Scan for the cell matching the given text and deliver its [x, y] coordinate at center. 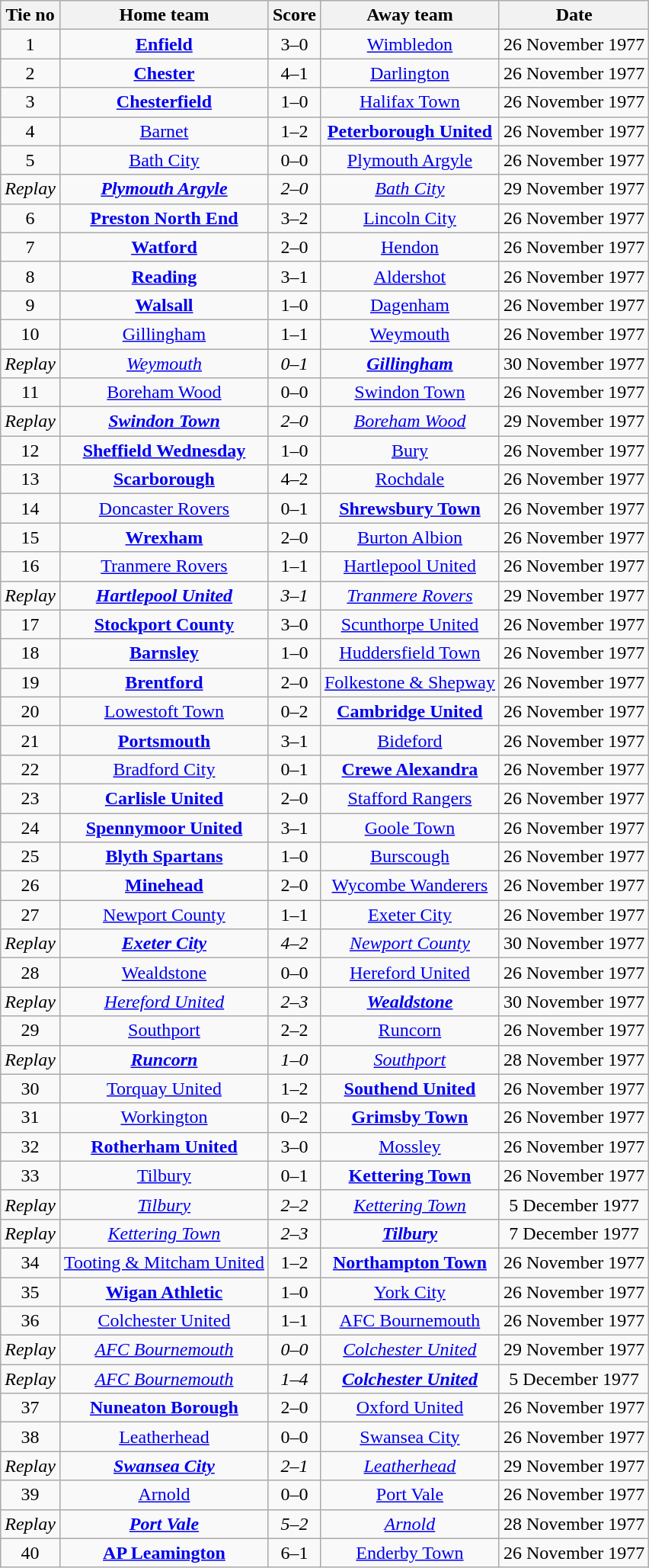
1–4 [294, 1379]
13 [30, 479]
Home team [164, 15]
Blyth Spartans [164, 857]
Sheffield Wednesday [164, 451]
Folkestone & Shepway [410, 682]
Darlington [410, 73]
Wigan Athletic [164, 1292]
Barnsley [164, 653]
25 [30, 857]
Wrexham [164, 537]
Watford [164, 247]
Barnet [164, 131]
Tie no [30, 15]
Bury [410, 451]
10 [30, 334]
Halifax Town [410, 102]
39 [30, 1495]
12 [30, 451]
Portsmouth [164, 740]
Torquay United [164, 1089]
Workington [164, 1117]
32 [30, 1146]
Tooting & Mitcham United [164, 1262]
Bideford [410, 740]
4–1 [294, 73]
Aldershot [410, 276]
30 [30, 1089]
Mossley [410, 1146]
27 [30, 915]
3 [30, 102]
Stafford Rangers [410, 798]
36 [30, 1321]
Chesterfield [164, 102]
5–2 [294, 1524]
Bradford City [164, 769]
Southend United [410, 1089]
3–2 [294, 218]
Minehead [164, 886]
6 [30, 218]
Enfield [164, 44]
Scunthorpe United [410, 624]
38 [30, 1437]
Scarborough [164, 479]
2–1 [294, 1466]
Date [574, 15]
Cambridge United [410, 711]
16 [30, 566]
Lincoln City [410, 218]
17 [30, 624]
Brentford [164, 682]
Huddersfield Town [410, 653]
AP Leamington [164, 1553]
Preston North End [164, 218]
6–1 [294, 1553]
18 [30, 653]
33 [30, 1175]
14 [30, 508]
20 [30, 711]
Nuneaton Borough [164, 1408]
Hendon [410, 247]
7 December 1977 [574, 1233]
4 [30, 131]
Goole Town [410, 827]
Reading [164, 276]
Rotherham United [164, 1146]
Stockport County [164, 624]
Score [294, 15]
Carlisle United [164, 798]
Enderby Town [410, 1553]
24 [30, 827]
34 [30, 1262]
26 [30, 886]
11 [30, 393]
Crewe Alexandra [410, 769]
York City [410, 1292]
22 [30, 769]
Grimsby Town [410, 1117]
Rochdale [410, 479]
Spennymoor United [164, 827]
9 [30, 305]
2 [30, 73]
37 [30, 1408]
Shrewsbury Town [410, 508]
Chester [164, 73]
Away team [410, 15]
23 [30, 798]
40 [30, 1553]
28 [30, 973]
19 [30, 682]
Northampton Town [410, 1262]
7 [30, 247]
5 [30, 160]
Lowestoft Town [164, 711]
1 [30, 44]
15 [30, 537]
8 [30, 276]
35 [30, 1292]
Oxford United [410, 1408]
Wimbledon [410, 44]
Doncaster Rovers [164, 508]
Wycombe Wanderers [410, 886]
21 [30, 740]
Burton Albion [410, 537]
31 [30, 1117]
29 [30, 1031]
Burscough [410, 857]
Dagenham [410, 305]
Walsall [164, 305]
Peterborough United [410, 131]
